Detect which cell encompasses the target text, then output its (X, Y) center coordinate. 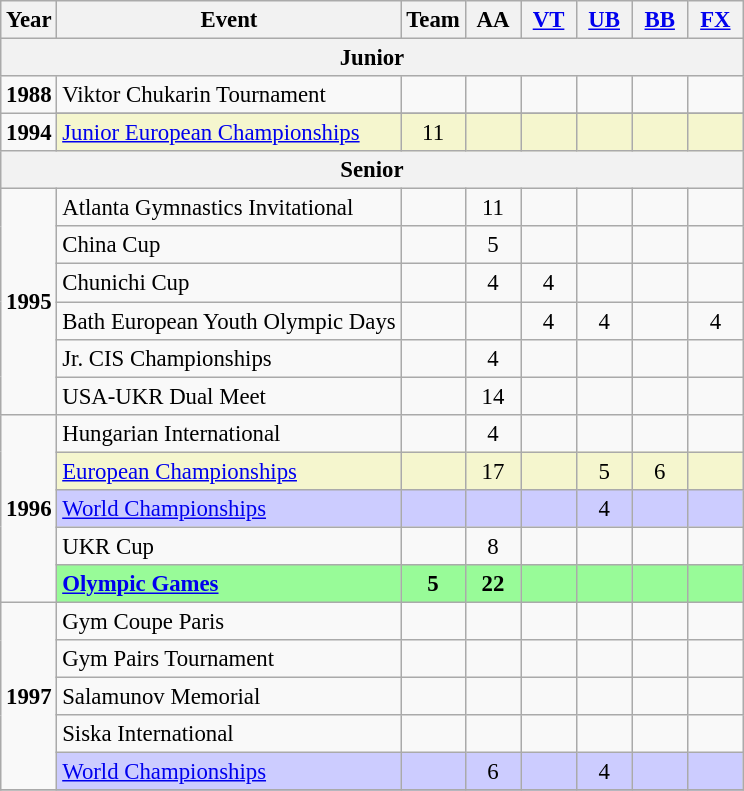
Gym Coupe Paris (229, 621)
Event (229, 20)
Hungarian International (229, 433)
Junior European Championships (229, 133)
1988 (29, 95)
8 (493, 546)
China Cup (229, 245)
AA (493, 20)
14 (493, 396)
Jr. CIS Championships (229, 358)
UB (604, 20)
1995 (29, 302)
1996 (29, 508)
VT (549, 20)
BB (660, 20)
Junior (372, 58)
22 (493, 584)
FX (716, 20)
Gym Pairs Tournament (229, 659)
USA-UKR Dual Meet (229, 396)
17 (493, 471)
Viktor Chukarin Tournament (229, 95)
European Championships (229, 471)
Senior (372, 170)
Salamunov Memorial (229, 697)
UKR Cup (229, 546)
Year (29, 20)
Team (433, 20)
Atlanta Gymnastics Invitational (229, 208)
Bath European Youth Olympic Days (229, 321)
Olympic Games (229, 584)
Siska International (229, 734)
1994 (29, 133)
Chunichi Cup (229, 283)
1997 (29, 696)
